Search for the cell housing the specified text and yield its (X, Y) center coordinate. 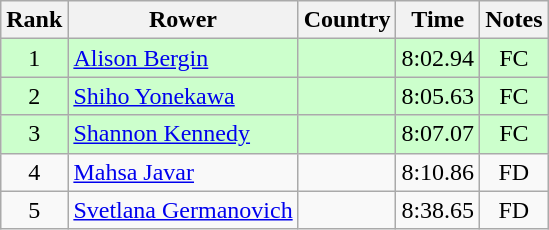
Rower (183, 20)
2 (34, 96)
Country (347, 20)
Notes (514, 20)
Time (438, 20)
Rank (34, 20)
Shannon Kennedy (183, 134)
Shiho Yonekawa (183, 96)
Alison Bergin (183, 58)
1 (34, 58)
8:02.94 (438, 58)
Svetlana Germanovich (183, 210)
5 (34, 210)
8:07.07 (438, 134)
8:10.86 (438, 172)
3 (34, 134)
8:05.63 (438, 96)
4 (34, 172)
8:38.65 (438, 210)
Mahsa Javar (183, 172)
